Capture the cell that displays the provided text and extract its [X, Y] central coordinate. 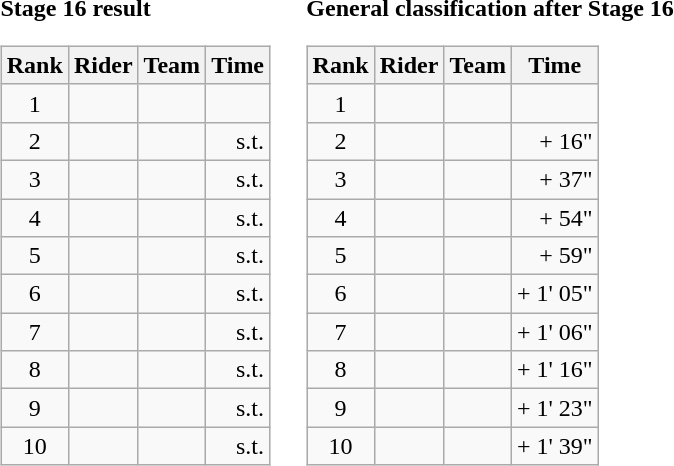
+ 1' 39" [554, 446]
+ 59" [554, 256]
+ 1' 16" [554, 370]
+ 1' 06" [554, 332]
+ 16" [554, 141]
+ 1' 23" [554, 408]
+ 1' 05" [554, 294]
+ 54" [554, 217]
+ 37" [554, 179]
